Determine the [X, Y] coordinate at the center of the cell enclosing the given text.  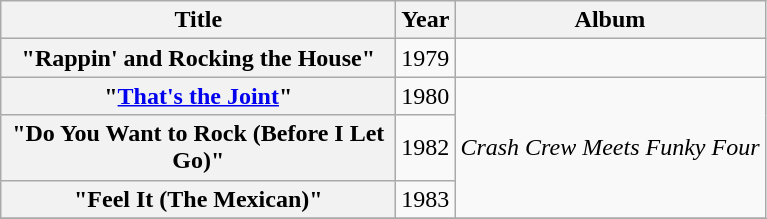
1982 [426, 148]
1979 [426, 58]
"Do You Want to Rock (Before I Let Go)" [198, 148]
"That's the Joint" [198, 96]
1980 [426, 96]
1983 [426, 199]
Title [198, 20]
Crash Crew Meets Funky Four [610, 148]
"Feel It (The Mexican)" [198, 199]
Album [610, 20]
Year [426, 20]
"Rappin' and Rocking the House" [198, 58]
